Extract the [X, Y] coordinate from the center of the cell holding the provided text.  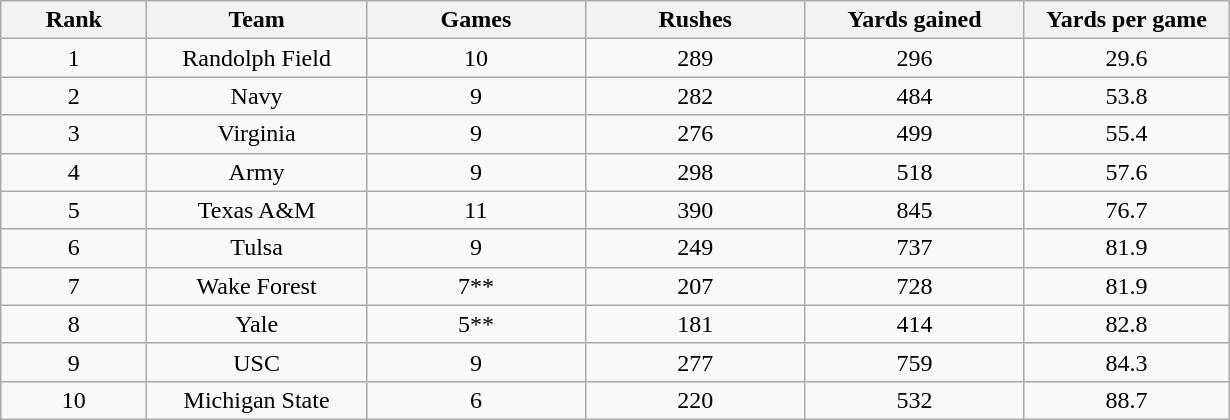
518 [914, 172]
Rushes [696, 20]
Texas A&M [256, 210]
1 [74, 58]
Wake Forest [256, 286]
7** [476, 286]
Tulsa [256, 248]
Yards gained [914, 20]
Rank [74, 20]
390 [696, 210]
845 [914, 210]
84.3 [1126, 362]
53.8 [1126, 96]
728 [914, 286]
57.6 [1126, 172]
5 [74, 210]
Yards per game [1126, 20]
289 [696, 58]
298 [696, 172]
Games [476, 20]
Randolph Field [256, 58]
4 [74, 172]
414 [914, 324]
55.4 [1126, 134]
82.8 [1126, 324]
220 [696, 400]
207 [696, 286]
5** [476, 324]
7 [74, 286]
3 [74, 134]
Yale [256, 324]
Michigan State [256, 400]
249 [696, 248]
499 [914, 134]
Army [256, 172]
2 [74, 96]
484 [914, 96]
532 [914, 400]
276 [696, 134]
11 [476, 210]
737 [914, 248]
29.6 [1126, 58]
8 [74, 324]
88.7 [1126, 400]
Team [256, 20]
282 [696, 96]
Virginia [256, 134]
277 [696, 362]
181 [696, 324]
76.7 [1126, 210]
USC [256, 362]
296 [914, 58]
Navy [256, 96]
759 [914, 362]
